Identify which cell holds the provided text, then report its (x, y) central coordinate. 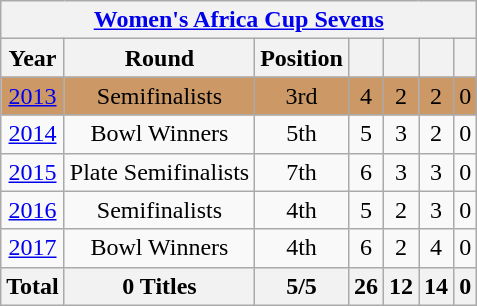
Position (302, 58)
5th (302, 134)
Year (33, 58)
2015 (33, 172)
2016 (33, 210)
2013 (33, 96)
14 (436, 286)
2017 (33, 248)
Women's Africa Cup Sevens (239, 20)
Round (159, 58)
0 Titles (159, 286)
2014 (33, 134)
3rd (302, 96)
12 (400, 286)
Plate Semifinalists (159, 172)
Total (33, 286)
26 (366, 286)
5/5 (302, 286)
7th (302, 172)
